Output the [X, Y] coordinate of the center of the cell containing the given text.  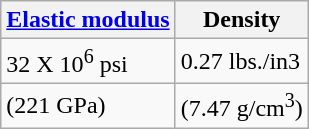
(221 GPa) [88, 106]
32 X 106 psi [88, 62]
Elastic modulus [88, 20]
Density [242, 20]
(7.47 g/cm3) [242, 106]
0.27 lbs./in3 [242, 62]
